Identify which cell holds the provided text, then report its [X, Y] central coordinate. 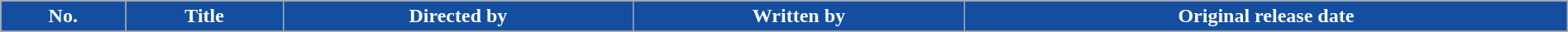
Original release date [1267, 16]
Directed by [458, 16]
Written by [799, 16]
Title [205, 16]
No. [63, 16]
